Return the (X, Y) coordinate for the center point of the cell that contains the specified text.  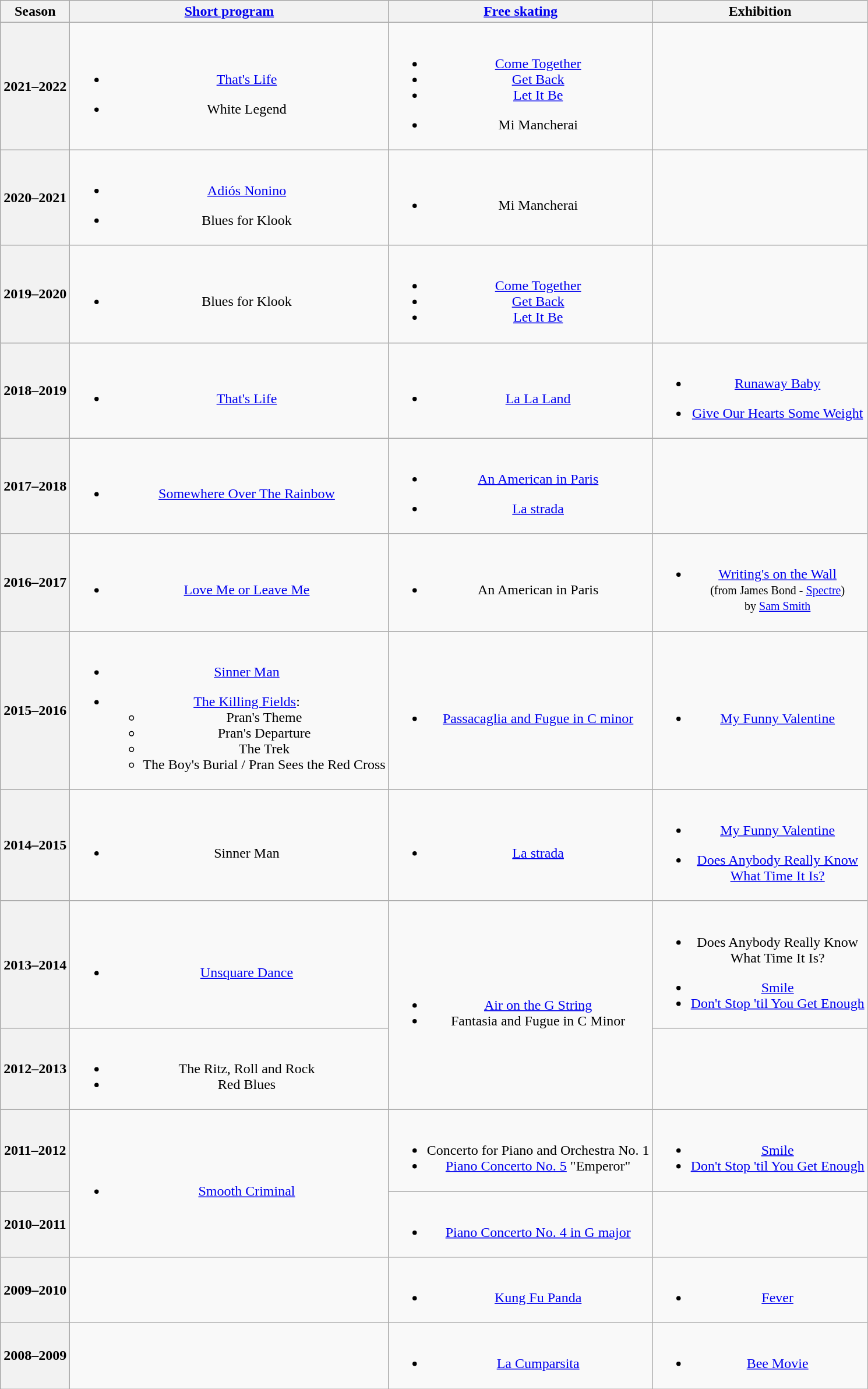
2014–2015 (35, 845)
The Ritz, Roll and Rock Red Blues (230, 1069)
An American in Paris La strada (521, 486)
Short program (230, 12)
Kung Fu Panda (521, 1290)
2021–2022 (35, 86)
Piano Concerto No. 4 in G major (521, 1224)
Somewhere Over The Rainbow (230, 486)
2008–2009 (35, 1356)
Love Me or Leave Me (230, 583)
2017–2018 (35, 486)
2012–2013 (35, 1069)
Blues for Klook (230, 294)
2015–2016 (35, 710)
My Funny Valentine (760, 710)
La La Land (521, 390)
Free skating (521, 12)
2011–2012 (35, 1150)
Passacaglia and Fugue in C minor (521, 710)
Smooth Criminal (230, 1183)
That's Life (230, 390)
Unsquare Dance (230, 964)
An American in Paris (521, 583)
2019–2020 (35, 294)
Bee Movie (760, 1356)
Season (35, 12)
That's Life White Legend (230, 86)
2020–2021 (35, 198)
2013–2014 (35, 964)
Sinner Man (230, 845)
La strada (521, 845)
2018–2019 (35, 390)
Exhibition (760, 12)
Mi Mancherai (521, 198)
Smile Don't Stop 'til You Get Enough (760, 1150)
Come TogetherGet BackLet It Be Mi Mancherai (521, 86)
Air on the G String Fantasia and Fugue in C Minor (521, 1005)
2009–2010 (35, 1290)
Adiós Nonino Blues for Klook (230, 198)
Runaway Baby Give Our Hearts Some Weight (760, 390)
Does Anybody Really Know What Time It Is? Smile Don't Stop 'til You Get Enough (760, 964)
Fever (760, 1290)
My Funny Valentine Does Anybody Really KnowWhat Time It Is? (760, 845)
La Cumparsita (521, 1356)
2010–2011 (35, 1224)
Sinner Man The Killing Fields:Pran's ThemePran's DepartureThe TrekThe Boy's Burial / Pran Sees the Red Cross (230, 710)
Writing's on the Wall (from James Bond - Spectre) by Sam Smith (760, 583)
2016–2017 (35, 583)
Concerto for Piano and Orchestra No. 1 Piano Concerto No. 5 "Emperor" (521, 1150)
Come TogetherGet BackLet It Be (521, 294)
